Capture the cell that displays the provided text and extract its [x, y] central coordinate. 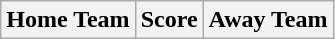
Score [169, 20]
Away Team [268, 20]
Home Team [68, 20]
